Identify which cell holds the provided text, then report its (X, Y) central coordinate. 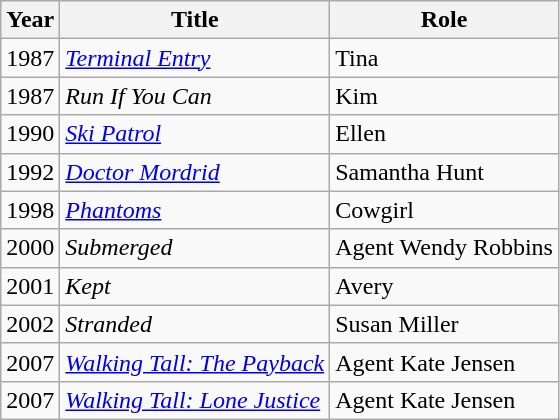
Walking Tall: The Payback (195, 362)
Walking Tall: Lone Justice (195, 400)
Susan Miller (444, 324)
1998 (30, 210)
2001 (30, 286)
Samantha Hunt (444, 172)
Stranded (195, 324)
1992 (30, 172)
Avery (444, 286)
Kept (195, 286)
Ski Patrol (195, 134)
Role (444, 20)
Year (30, 20)
Submerged (195, 248)
Cowgirl (444, 210)
Agent Wendy Robbins (444, 248)
Doctor Mordrid (195, 172)
1990 (30, 134)
Ellen (444, 134)
Run If You Can (195, 96)
Phantoms (195, 210)
Terminal Entry (195, 58)
2002 (30, 324)
Title (195, 20)
Tina (444, 58)
2000 (30, 248)
Kim (444, 96)
